Pinpoint the cell where the given text exists, returning its (X, Y) midpoint coordinate. 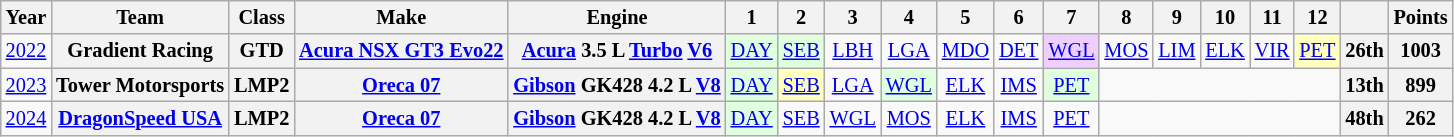
5 (966, 17)
1 (752, 17)
13th (1364, 85)
Points (1421, 17)
262 (1421, 118)
10 (1224, 17)
899 (1421, 85)
VIR (1272, 51)
9 (1176, 17)
1003 (1421, 51)
2023 (26, 85)
Acura 3.5 L Turbo V6 (616, 51)
LIM (1176, 51)
DragonSpeed USA (140, 118)
Class (262, 17)
3 (853, 17)
12 (1317, 17)
2022 (26, 51)
LBH (853, 51)
Engine (616, 17)
48th (1364, 118)
11 (1272, 17)
26th (1364, 51)
MDO (966, 51)
DET (1018, 51)
6 (1018, 17)
Tower Motorsports (140, 85)
Make (401, 17)
Year (26, 17)
Acura NSX GT3 Evo22 (401, 51)
Gradient Racing (140, 51)
2024 (26, 118)
7 (1071, 17)
4 (909, 17)
Team (140, 17)
2 (802, 17)
GTD (262, 51)
8 (1126, 17)
